Determine the (X, Y) coordinate at the center of the cell enclosing the given text.  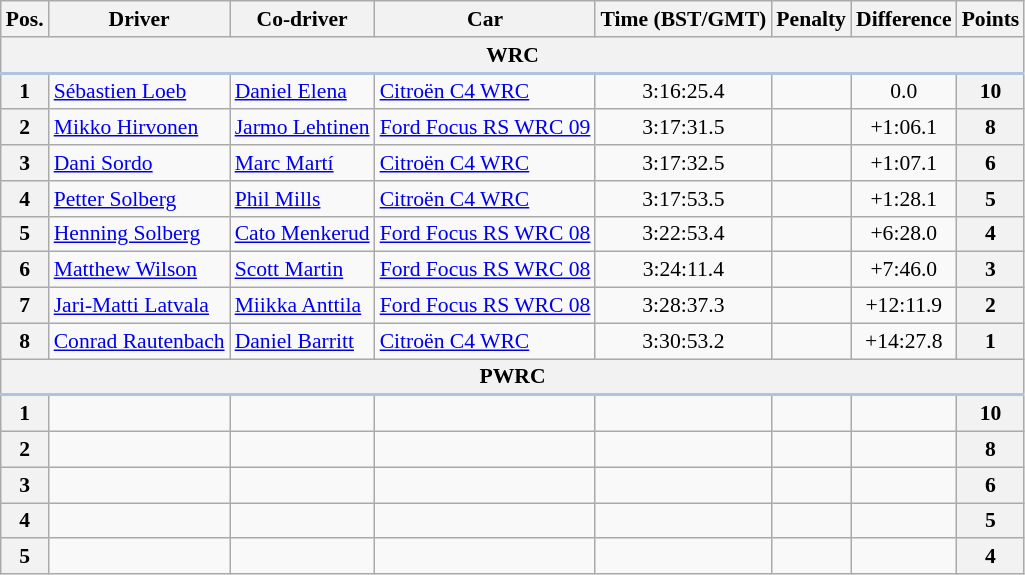
Jari-Matti Latvala (140, 306)
Time (BST/GMT) (683, 19)
Car (486, 19)
0.0 (904, 91)
3:17:53.5 (683, 199)
Cato Menkerud (302, 234)
3:17:31.5 (683, 128)
Difference (904, 19)
+1:07.1 (904, 163)
Henning Solberg (140, 234)
+7:46.0 (904, 270)
+14:27.8 (904, 341)
Matthew Wilson (140, 270)
3:28:37.3 (683, 306)
Mikko Hirvonen (140, 128)
7 (25, 306)
Jarmo Lehtinen (302, 128)
+1:28.1 (904, 199)
3:22:53.4 (683, 234)
Co-driver (302, 19)
Ford Focus RS WRC 09 (486, 128)
3:16:25.4 (683, 91)
3:24:11.4 (683, 270)
Daniel Barritt (302, 341)
Penalty (811, 19)
Pos. (25, 19)
Dani Sordo (140, 163)
Petter Solberg (140, 199)
WRC (513, 55)
Marc Martí (302, 163)
Scott Martin (302, 270)
Points (991, 19)
PWRC (513, 377)
Conrad Rautenbach (140, 341)
+12:11.9 (904, 306)
Miikka Anttila (302, 306)
+6:28.0 (904, 234)
+1:06.1 (904, 128)
3:17:32.5 (683, 163)
Driver (140, 19)
Phil Mills (302, 199)
3:30:53.2 (683, 341)
Daniel Elena (302, 91)
Sébastien Loeb (140, 91)
